Scan for the cell matching the given text and deliver its (X, Y) coordinate at center. 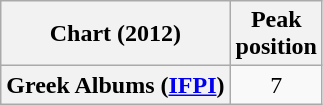
Greek Albums (IFPI) (116, 85)
Chart (2012) (116, 34)
Peakposition (276, 34)
7 (276, 85)
